Determine the [x, y] coordinate at the center of the cell enclosing the given text.  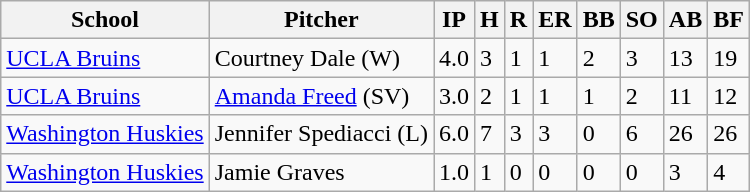
School [105, 20]
Pitcher [321, 20]
11 [685, 96]
H [490, 20]
19 [729, 58]
6.0 [454, 134]
4 [729, 172]
Courtney Dale (W) [321, 58]
IP [454, 20]
Amanda Freed (SV) [321, 96]
1.0 [454, 172]
12 [729, 96]
BB [598, 20]
13 [685, 58]
6 [642, 134]
7 [490, 134]
4.0 [454, 58]
AB [685, 20]
SO [642, 20]
Jamie Graves [321, 172]
3.0 [454, 96]
BF [729, 20]
ER [555, 20]
Jennifer Spediacci (L) [321, 134]
R [518, 20]
